Return the [x, y] coordinate for the center point of the cell that contains the specified text.  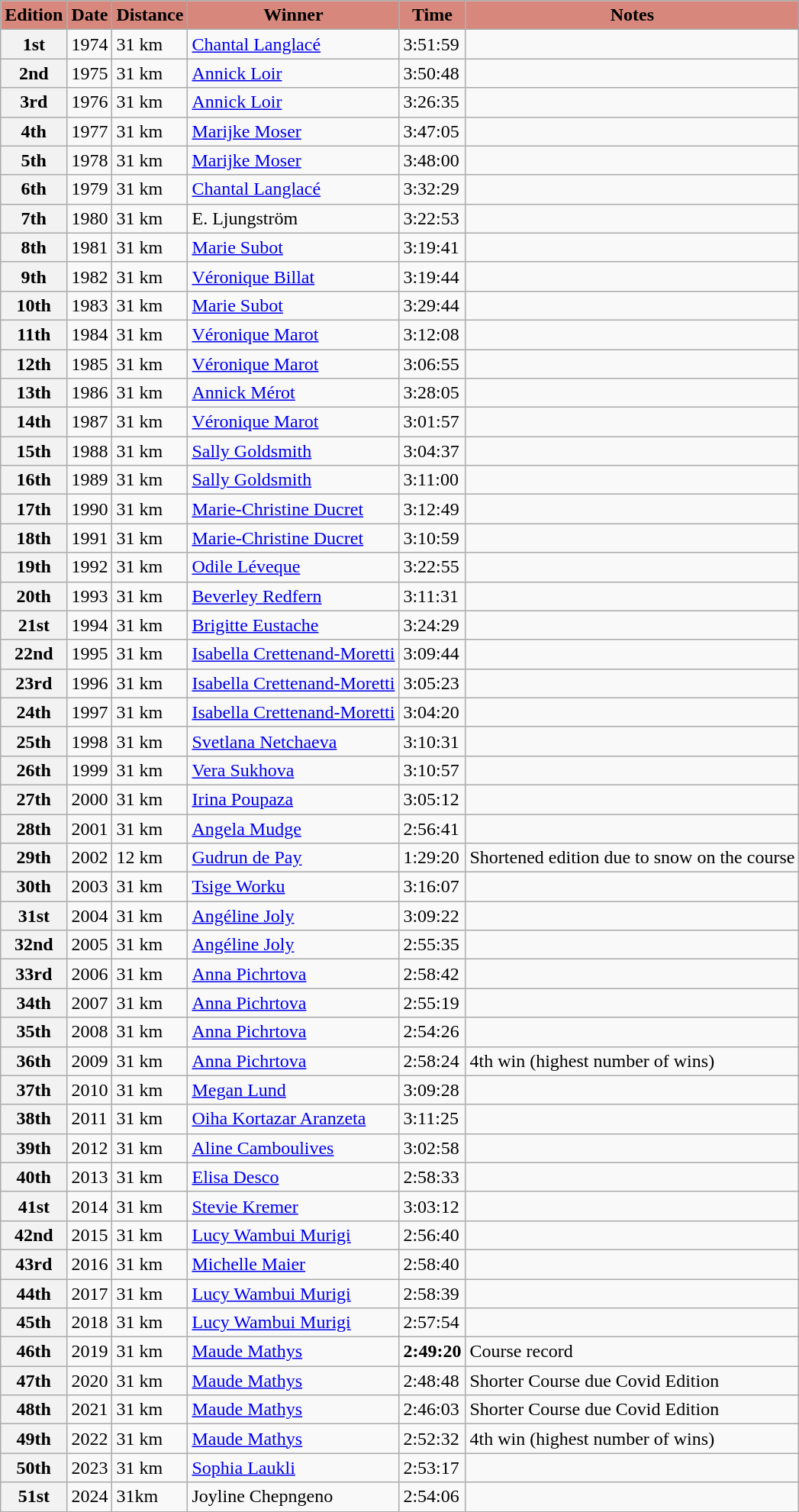
7th [34, 218]
2005 [90, 945]
Winner [293, 15]
1981 [90, 247]
Svetlana Netchaeva [293, 741]
Edition [34, 15]
1983 [90, 305]
2013 [90, 1177]
3:10:59 [432, 538]
22nd [34, 654]
8th [34, 247]
2016 [90, 1264]
3:11:00 [432, 480]
13th [34, 393]
Time [432, 15]
2017 [90, 1294]
3:32:29 [432, 189]
3rd [34, 102]
3:50:48 [432, 73]
42nd [34, 1235]
3:04:20 [432, 712]
3:10:57 [432, 770]
2014 [90, 1206]
2:55:19 [432, 1003]
49th [34, 1439]
37th [34, 1090]
23rd [34, 683]
3:01:57 [432, 422]
28th [34, 828]
3:22:55 [432, 567]
24th [34, 712]
2022 [90, 1439]
3:09:22 [432, 916]
1991 [90, 538]
2:56:41 [432, 828]
17th [34, 509]
Date [90, 15]
2006 [90, 974]
Megan Lund [293, 1090]
3:16:07 [432, 887]
2000 [90, 799]
31km [150, 1497]
3:29:44 [432, 305]
1987 [90, 422]
1980 [90, 218]
2:54:26 [432, 1032]
4th [34, 131]
30th [34, 887]
Vera Sukhova [293, 770]
9th [34, 276]
20th [34, 596]
2024 [90, 1497]
31st [34, 916]
3:05:12 [432, 799]
2:57:54 [432, 1323]
2:56:40 [432, 1235]
29th [34, 858]
47th [34, 1381]
2:46:03 [432, 1410]
Joyline Chepngeno [293, 1497]
3:09:28 [432, 1090]
Oiha Kortazar Aranzeta [293, 1119]
1989 [90, 480]
2:49:20 [432, 1352]
2:58:24 [432, 1061]
10th [34, 305]
3:05:23 [432, 683]
3:28:05 [432, 393]
2021 [90, 1410]
3:26:35 [432, 102]
2:58:40 [432, 1264]
2009 [90, 1061]
3:47:05 [432, 131]
1976 [90, 102]
32nd [34, 945]
1985 [90, 364]
19th [34, 567]
1st [34, 44]
44th [34, 1294]
2nd [34, 73]
1997 [90, 712]
51st [34, 1497]
3:19:41 [432, 247]
Véronique Billat [293, 276]
3:19:44 [432, 276]
3:09:44 [432, 654]
1977 [90, 131]
Distance [150, 15]
3:12:49 [432, 509]
15th [34, 451]
46th [34, 1352]
2:55:35 [432, 945]
1979 [90, 189]
2019 [90, 1352]
2007 [90, 1003]
33rd [34, 974]
2:53:17 [432, 1468]
1984 [90, 334]
Aline Camboulives [293, 1148]
Odile Léveque [293, 567]
3:11:31 [432, 596]
2008 [90, 1032]
3:06:55 [432, 364]
1996 [90, 683]
2:52:32 [432, 1439]
2011 [90, 1119]
2001 [90, 828]
16th [34, 480]
Gudrun de Pay [293, 858]
1994 [90, 625]
1986 [90, 393]
1988 [90, 451]
27th [34, 799]
3:24:29 [432, 625]
3:04:37 [432, 451]
1978 [90, 160]
2:58:39 [432, 1294]
41st [34, 1206]
E. Ljungström [293, 218]
Beverley Redfern [293, 596]
Sophia Laukli [293, 1468]
35th [34, 1032]
36th [34, 1061]
1993 [90, 596]
Course record [632, 1352]
48th [34, 1410]
Shortened edition due to snow on the course [632, 858]
1975 [90, 73]
6th [34, 189]
3:10:31 [432, 741]
3:03:12 [432, 1206]
Angela Mudge [293, 828]
2:58:33 [432, 1177]
Michelle Maier [293, 1264]
2003 [90, 887]
26th [34, 770]
2015 [90, 1235]
45th [34, 1323]
2010 [90, 1090]
43rd [34, 1264]
21st [34, 625]
2020 [90, 1381]
25th [34, 741]
1982 [90, 276]
2002 [90, 858]
1974 [90, 44]
3:22:53 [432, 218]
2018 [90, 1323]
34th [34, 1003]
50th [34, 1468]
1999 [90, 770]
1995 [90, 654]
12th [34, 364]
38th [34, 1119]
1990 [90, 509]
5th [34, 160]
11th [34, 334]
Annick Mérot [293, 393]
1992 [90, 567]
2004 [90, 916]
2:54:06 [432, 1497]
Irina Poupaza [293, 799]
39th [34, 1148]
3:12:08 [432, 334]
3:48:00 [432, 160]
2012 [90, 1148]
3:51:59 [432, 44]
3:02:58 [432, 1148]
2023 [90, 1468]
Notes [632, 15]
12 km [150, 858]
18th [34, 538]
Elisa Desco [293, 1177]
Brigitte Eustache [293, 625]
Tsige Worku [293, 887]
2:48:48 [432, 1381]
1:29:20 [432, 858]
2:58:42 [432, 974]
40th [34, 1177]
14th [34, 422]
Stevie Kremer [293, 1206]
3:11:25 [432, 1119]
1998 [90, 741]
